Pinpoint the cell where the given text exists, returning its [x, y] midpoint coordinate. 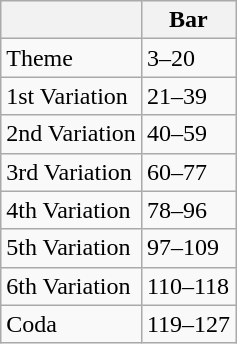
Theme [72, 58]
2nd Variation [72, 134]
Bar [188, 20]
40–59 [188, 134]
119–127 [188, 324]
60–77 [188, 172]
5th Variation [72, 248]
21–39 [188, 96]
Coda [72, 324]
4th Variation [72, 210]
3–20 [188, 58]
3rd Variation [72, 172]
6th Variation [72, 286]
110–118 [188, 286]
97–109 [188, 248]
78–96 [188, 210]
1st Variation [72, 96]
